Return the (x, y) coordinate for the center point of the cell that contains the specified text.  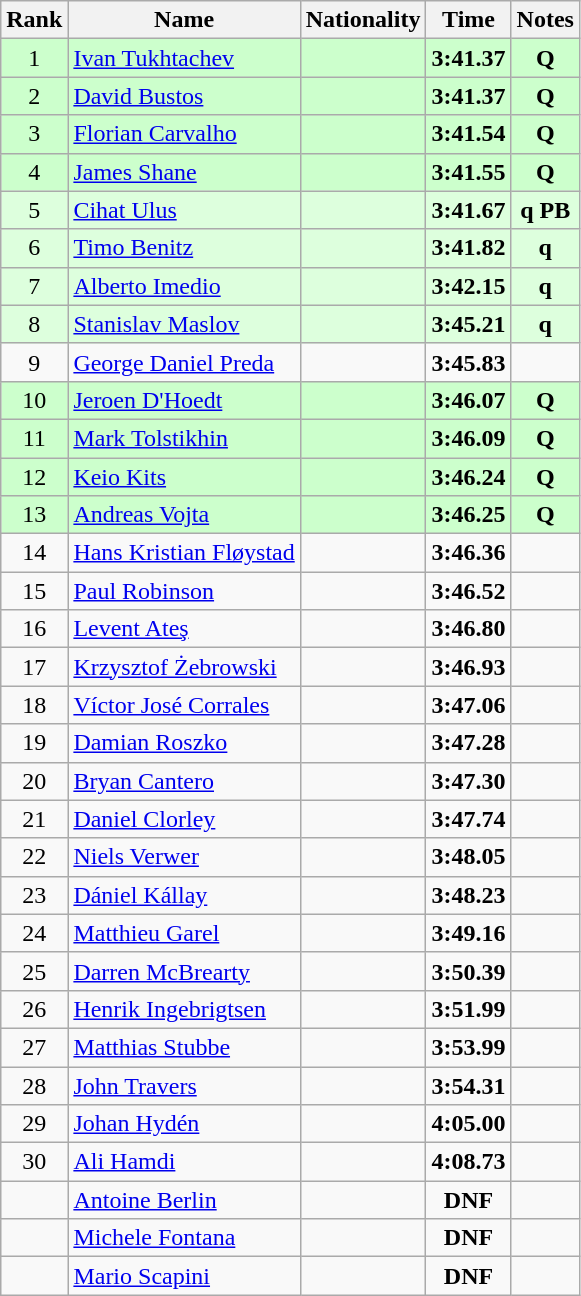
Name (184, 20)
Bryan Cantero (184, 781)
3:41.54 (468, 134)
3:45.83 (468, 362)
Florian Carvalho (184, 134)
3:54.31 (468, 1085)
4 (34, 172)
3:46.24 (468, 477)
3:48.23 (468, 895)
27 (34, 1047)
3 (34, 134)
18 (34, 705)
11 (34, 438)
Niels Verwer (184, 857)
Rank (34, 20)
3:46.80 (468, 629)
22 (34, 857)
8 (34, 324)
30 (34, 1162)
4:05.00 (468, 1124)
2 (34, 96)
3:50.39 (468, 971)
Paul Robinson (184, 591)
Darren McBrearty (184, 971)
Henrik Ingebrigtsen (184, 1009)
Stanislav Maslov (184, 324)
16 (34, 629)
3:47.06 (468, 705)
3:47.74 (468, 819)
3:46.09 (468, 438)
3:49.16 (468, 933)
4:08.73 (468, 1162)
6 (34, 248)
Dániel Kállay (184, 895)
David Bustos (184, 96)
Timo Benitz (184, 248)
26 (34, 1009)
Levent Ateş (184, 629)
Hans Kristian Fløystad (184, 553)
3:47.28 (468, 743)
Matthieu Garel (184, 933)
Antoine Berlin (184, 1200)
Ivan Tukhtachev (184, 58)
25 (34, 971)
9 (34, 362)
Notes (545, 20)
Alberto Imedio (184, 286)
3:46.36 (468, 553)
3:46.93 (468, 667)
George Daniel Preda (184, 362)
Cihat Ulus (184, 210)
Nationality (363, 20)
3:42.15 (468, 286)
3:41.55 (468, 172)
3:41.82 (468, 248)
Krzysztof Żebrowski (184, 667)
12 (34, 477)
3:46.25 (468, 515)
Daniel Clorley (184, 819)
1 (34, 58)
John Travers (184, 1085)
21 (34, 819)
3:41.67 (468, 210)
3:46.52 (468, 591)
James Shane (184, 172)
3:53.99 (468, 1047)
q PB (545, 210)
Mark Tolstikhin (184, 438)
15 (34, 591)
Víctor José Corrales (184, 705)
3:48.05 (468, 857)
Andreas Vojta (184, 515)
19 (34, 743)
14 (34, 553)
17 (34, 667)
29 (34, 1124)
Ali Hamdi (184, 1162)
Michele Fontana (184, 1238)
24 (34, 933)
3:46.07 (468, 400)
5 (34, 210)
3:51.99 (468, 1009)
7 (34, 286)
3:45.21 (468, 324)
23 (34, 895)
Matthias Stubbe (184, 1047)
Mario Scapini (184, 1276)
Keio Kits (184, 477)
10 (34, 400)
20 (34, 781)
Damian Roszko (184, 743)
28 (34, 1085)
13 (34, 515)
Time (468, 20)
3:47.30 (468, 781)
Johan Hydén (184, 1124)
Jeroen D'Hoedt (184, 400)
